Return the [x, y] coordinate for the center point of the cell that contains the specified text.  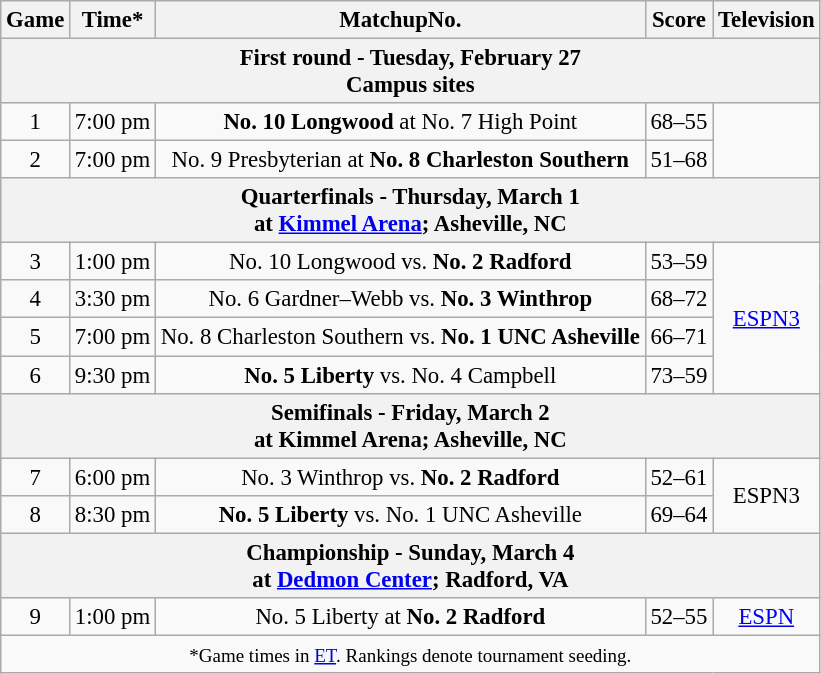
No. 5 Liberty at No. 2 Radford [400, 617]
69–64 [679, 514]
51–68 [679, 160]
Score [679, 20]
8:30 pm [113, 514]
3 [36, 262]
No. 6 Gardner–Webb vs. No. 3 Winthrop [400, 299]
Semifinals - Friday, March 2at Kimmel Arena; Asheville, NC [410, 426]
No. 8 Charleston Southern vs. No. 1 UNC Asheville [400, 337]
No. 10 Longwood vs. No. 2 Radford [400, 262]
Championship - Sunday, March 4at Dedmon Center; Radford, VA [410, 566]
No. 9 Presbyterian at No. 8 Charleston Southern [400, 160]
MatchupNo. [400, 20]
68–55 [679, 122]
Television [766, 20]
6:00 pm [113, 477]
Quarterfinals - Thursday, March 1at Kimmel Arena; Asheville, NC [410, 210]
No. 10 Longwood at No. 7 High Point [400, 122]
No. 5 Liberty vs. No. 4 Campbell [400, 375]
No. 3 Winthrop vs. No. 2 Radford [400, 477]
ESPN [766, 617]
*Game times in ET. Rankings denote tournament seeding. [410, 654]
66–71 [679, 337]
No. 5 Liberty vs. No. 1 UNC Asheville [400, 514]
9 [36, 617]
5 [36, 337]
68–72 [679, 299]
53–59 [679, 262]
52–55 [679, 617]
Time* [113, 20]
6 [36, 375]
7 [36, 477]
1 [36, 122]
8 [36, 514]
52–61 [679, 477]
73–59 [679, 375]
9:30 pm [113, 375]
2 [36, 160]
3:30 pm [113, 299]
First round - Tuesday, February 27Campus sites [410, 72]
Game [36, 20]
4 [36, 299]
